Find where the given text appears and provide that cell's center as [x, y] coordinate. 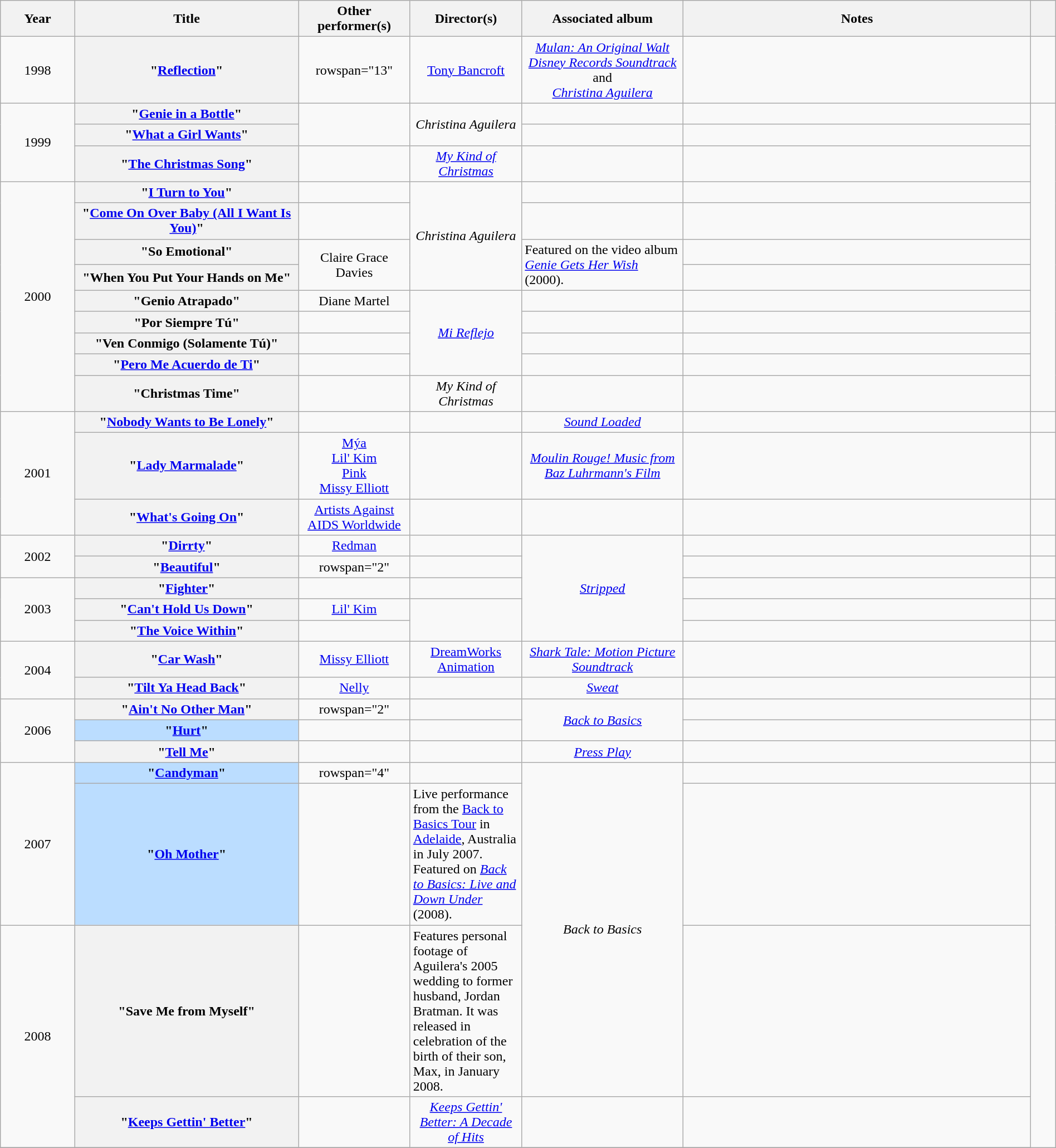
Featured on the video album Genie Gets Her Wish (2000). [603, 265]
"Christmas Time" [186, 393]
2003 [38, 609]
2007 [38, 843]
Sweat [603, 688]
MýaLil' KimPinkMissy Elliott [354, 466]
Diane Martel [354, 301]
Notes [857, 19]
"Genio Atrapado" [186, 301]
2001 [38, 473]
2006 [38, 730]
Associated album [603, 19]
Shark Tale: Motion Picture Soundtrack [603, 660]
2002 [38, 556]
"Can't Hold Us Down" [186, 609]
Moulin Rouge! Music from Baz Luhrmann's Film [603, 466]
"Ven Conmigo (Solamente Tú)" [186, 343]
"Tell Me" [186, 751]
Press Play [603, 751]
Missy Elliott [354, 660]
"Candyman" [186, 773]
"What a Girl Wants" [186, 135]
Other performer(s) [354, 19]
2008 [38, 1036]
"Hurt" [186, 730]
"Beautiful" [186, 567]
"Tilt Ya Head Back" [186, 688]
Sound Loaded [603, 422]
2004 [38, 670]
Mi Reflejo [466, 333]
Year [38, 19]
"Genie in a Bottle" [186, 114]
"Keeps Gettin' Better" [186, 1122]
"Lady Marmalade" [186, 466]
"The Christmas Song" [186, 164]
"I Turn to You" [186, 192]
"When You Put Your Hands on Me" [186, 277]
rowspan="13" [354, 70]
"Save Me from Myself" [186, 1010]
Stripped [603, 588]
"Reflection" [186, 70]
Tony Bancroft [466, 70]
Title [186, 19]
"Come On Over Baby (All I Want Is You)" [186, 221]
Keeps Gettin' Better: A Decade of Hits [466, 1122]
"Dirrty" [186, 546]
"Por Siempre Tú" [186, 322]
Director(s) [466, 19]
rowspan="4" [354, 773]
Artists Against AIDS Worldwide [354, 517]
"Pero Me Acuerdo de Ti" [186, 364]
DreamWorks Animation [466, 660]
1998 [38, 70]
"What's Going On" [186, 517]
Claire Grace Davies [354, 265]
1999 [38, 143]
Mulan: An Original Walt Disney Records Soundtrack andChristina Aguilera [603, 70]
"Oh Mother" [186, 854]
2000 [38, 296]
"Car Wash" [186, 660]
Nelly [354, 688]
"Ain't No Other Man" [186, 709]
Redman [354, 546]
"The Voice Within" [186, 631]
"Fighter" [186, 588]
"So Emotional" [186, 252]
Live performance from the Back to Basics Tour in Adelaide, Australia in July 2007.Featured on Back to Basics: Live and Down Under (2008). [466, 854]
"Nobody Wants to Be Lonely" [186, 422]
Lil' Kim [354, 609]
